Find where the given text appears and provide that cell's center as (X, Y) coordinate. 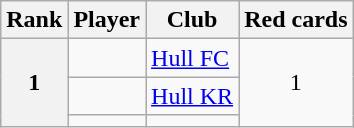
Player (107, 20)
Red cards (296, 20)
Hull KR (192, 96)
Hull FC (192, 58)
Rank (34, 20)
Club (192, 20)
